Output the [X, Y] coordinate of the center of the cell containing the given text.  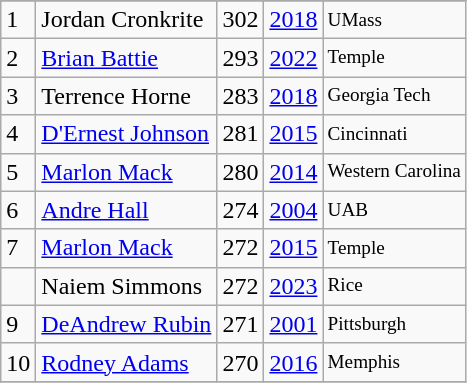
Georgia Tech [394, 96]
6 [18, 210]
Terrence Horne [126, 96]
7 [18, 248]
274 [240, 210]
2004 [294, 210]
271 [240, 324]
Rice [394, 286]
270 [240, 362]
1 [18, 20]
2001 [294, 324]
Naiem Simmons [126, 286]
Memphis [394, 362]
Western Carolina [394, 172]
293 [240, 58]
9 [18, 324]
4 [18, 134]
2014 [294, 172]
UAB [394, 210]
280 [240, 172]
302 [240, 20]
2022 [294, 58]
2016 [294, 362]
Brian Battie [126, 58]
Rodney Adams [126, 362]
2023 [294, 286]
10 [18, 362]
UMass [394, 20]
Cincinnati [394, 134]
283 [240, 96]
Jordan Cronkrite [126, 20]
5 [18, 172]
3 [18, 96]
281 [240, 134]
D'Ernest Johnson [126, 134]
DeAndrew Rubin [126, 324]
Andre Hall [126, 210]
Pittsburgh [394, 324]
2 [18, 58]
